Pinpoint the cell where the given text exists, returning its [x, y] midpoint coordinate. 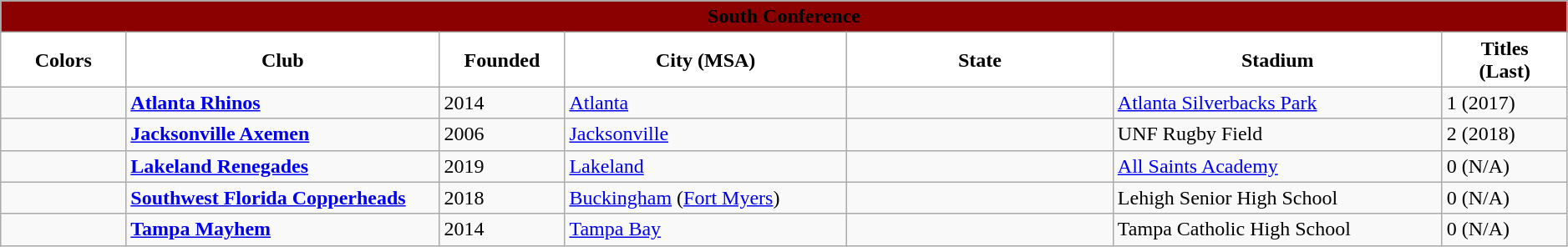
Lehigh Senior High School [1277, 198]
Colors [63, 60]
Tampa Bay [706, 229]
Southwest Florida Copperheads [282, 198]
UNF Rugby Field [1277, 134]
Club [282, 60]
Atlanta [706, 103]
2 (2018) [1505, 134]
South Conference [784, 17]
Titles(Last) [1505, 60]
1 (2017) [1505, 103]
Stadium [1277, 60]
2018 [502, 198]
Atlanta Rhinos [282, 103]
Tampa Catholic High School [1277, 229]
Atlanta Silverbacks Park [1277, 103]
City (MSA) [706, 60]
Jacksonville [706, 134]
State [981, 60]
2019 [502, 166]
Buckingham (Fort Myers) [706, 198]
Lakeland Renegades [282, 166]
Lakeland [706, 166]
Tampa Mayhem [282, 229]
All Saints Academy [1277, 166]
2006 [502, 134]
Jacksonville Axemen [282, 134]
Founded [502, 60]
